Identify which cell holds the provided text, then report its [X, Y] central coordinate. 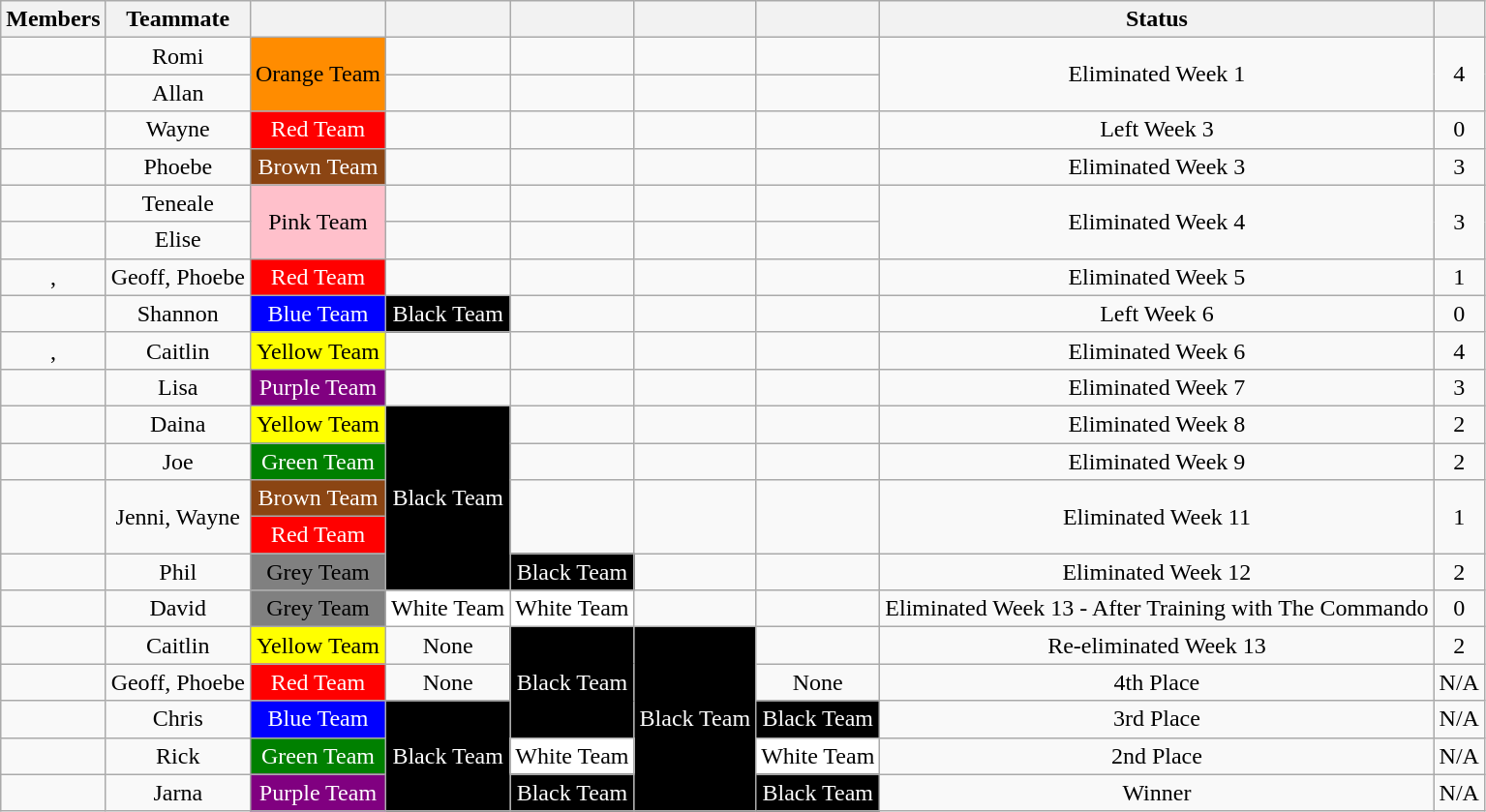
Eliminated Week 4 [1157, 222]
Left Week 6 [1157, 314]
4th Place [1157, 682]
Chris [178, 719]
Status [1157, 19]
Left Week 3 [1157, 130]
Re-eliminated Week 13 [1157, 646]
Jarna [178, 793]
Pink Team [318, 222]
Joe [178, 462]
Members [53, 19]
Elise [178, 240]
2nd Place [1157, 756]
Romi [178, 56]
Daina [178, 424]
3rd Place [1157, 719]
Orange Team [318, 75]
Jenni, Wayne [178, 517]
Eliminated Week 11 [1157, 517]
Rick [178, 756]
Winner [1157, 793]
Eliminated Week 3 [1157, 166]
Eliminated Week 12 [1157, 572]
Teammate [178, 19]
Eliminated Week 13 - After Training with The Commando [1157, 609]
Eliminated Week 8 [1157, 424]
Allan [178, 93]
Phoebe [178, 166]
Wayne [178, 130]
Phil [178, 572]
Eliminated Week 9 [1157, 462]
Shannon [178, 314]
Eliminated Week 5 [1157, 277]
Eliminated Week 1 [1157, 75]
Eliminated Week 7 [1157, 387]
Teneale [178, 203]
David [178, 609]
Eliminated Week 6 [1157, 350]
Lisa [178, 387]
